Return (X, Y) of the center of cell containing provided text 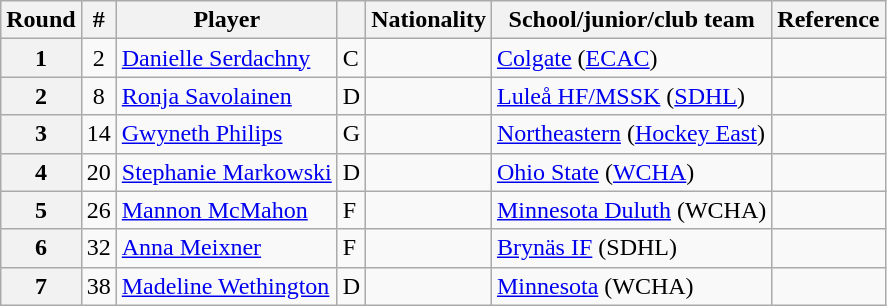
Ronja Savolainen (226, 96)
Gwyneth Philips (226, 134)
Player (226, 20)
32 (98, 248)
6 (41, 248)
1 (41, 58)
Stephanie Markowski (226, 172)
14 (98, 134)
4 (41, 172)
38 (98, 286)
Luleå HF/MSSK (SDHL) (631, 96)
Round (41, 20)
Ohio State (WCHA) (631, 172)
School/junior/club team (631, 20)
7 (41, 286)
# (98, 20)
C (351, 58)
Mannon McMahon (226, 210)
Brynäs IF (SDHL) (631, 248)
Minnesota (WCHA) (631, 286)
Nationality (429, 20)
Northeastern (Hockey East) (631, 134)
Danielle Serdachny (226, 58)
Minnesota Duluth (WCHA) (631, 210)
26 (98, 210)
8 (98, 96)
3 (41, 134)
5 (41, 210)
Colgate (ECAC) (631, 58)
G (351, 134)
Anna Meixner (226, 248)
Reference (828, 20)
20 (98, 172)
Madeline Wethington (226, 286)
